Output the [x, y] coordinate of the center of the cell containing the given text.  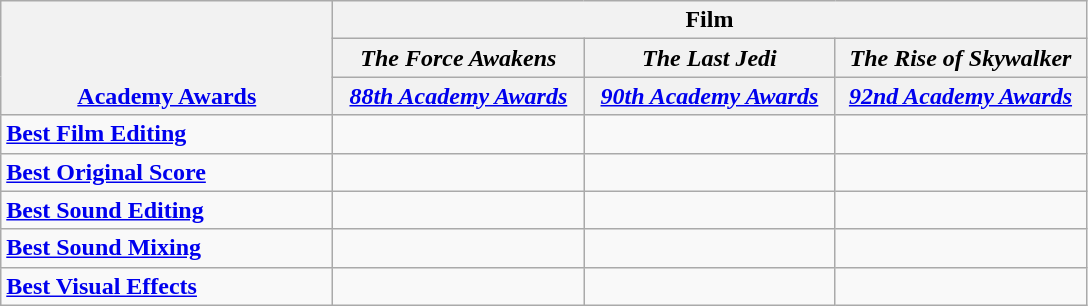
Film [710, 20]
Best Sound Editing [167, 210]
Best Film Editing [167, 134]
The Rise of Skywalker [960, 58]
Best Original Score [167, 172]
Best Visual Effects [167, 286]
90th Academy Awards [710, 96]
The Last Jedi [710, 58]
The Force Awakens [458, 58]
Academy Awards [167, 58]
92nd Academy Awards [960, 96]
88th Academy Awards [458, 96]
Best Sound Mixing [167, 248]
